Locate the cell with the specified text and output its (X, Y) center coordinate. 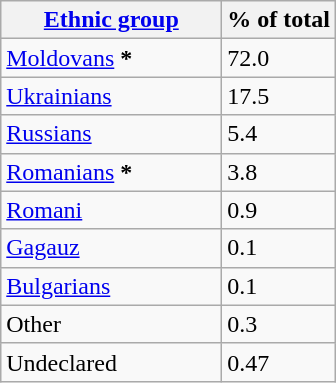
0.47 (279, 362)
5.4 (279, 134)
0.9 (279, 210)
Romani (112, 210)
Moldovans * (112, 58)
Gagauz (112, 248)
3.8 (279, 172)
Russians (112, 134)
0.3 (279, 324)
Undeclared (112, 362)
Ukrainians (112, 96)
72.0 (279, 58)
Romanians * (112, 172)
Bulgarians (112, 286)
17.5 (279, 96)
Ethnic group (112, 20)
Other (112, 324)
% of total (279, 20)
